Extract the [x, y] coordinate from the center of the cell holding the provided text.  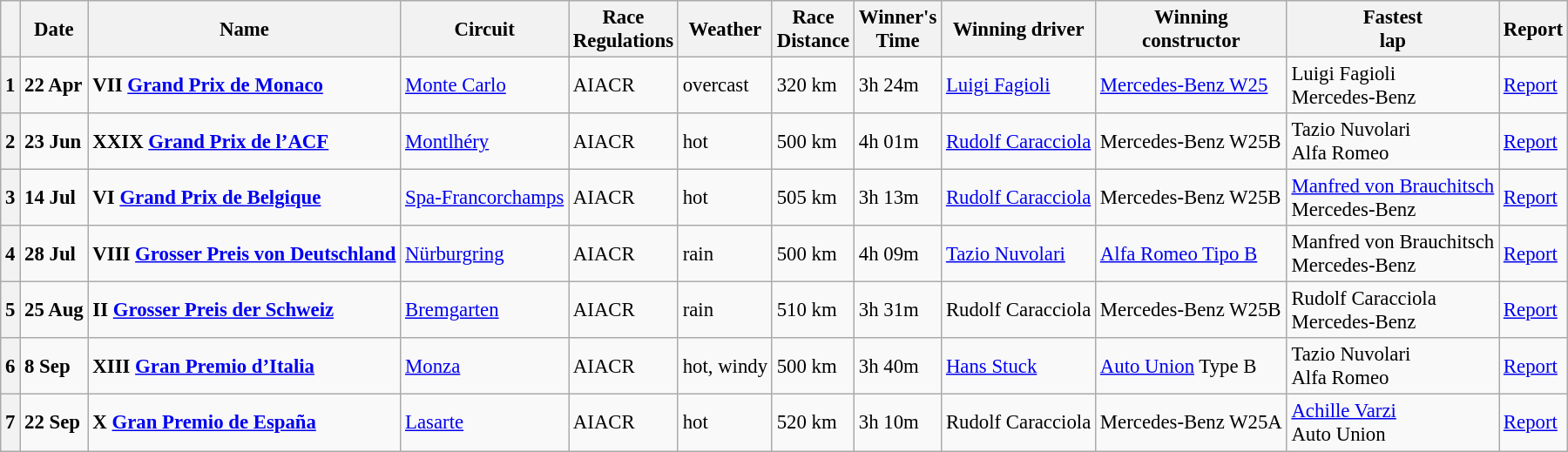
Winner'sTime [898, 30]
hot, windy [725, 366]
28 Jul [54, 254]
Circuit [484, 30]
X Gran Premio de España [244, 423]
Nürburgring [484, 254]
520 km [813, 423]
4h 09m [898, 254]
Tazio Nuvolari [1019, 254]
4 [10, 254]
3h 10m [898, 423]
Monza [484, 366]
Rudolf Caracciola Mercedes-Benz [1392, 310]
Achille Varzi Auto Union [1392, 423]
3h 24m [898, 85]
4h 01m [898, 141]
Monte Carlo [484, 85]
3h 13m [898, 199]
VI Grand Prix de Belgique [244, 199]
RaceRegulations [624, 30]
RaceDistance [813, 30]
8 Sep [54, 366]
Luigi Fagioli [1019, 85]
1 [10, 85]
Alfa Romeo Tipo B [1192, 254]
Winningconstructor [1192, 30]
6 [10, 366]
Weather [725, 30]
Fastestlap [1392, 30]
Name [244, 30]
Luigi Fagioli Mercedes-Benz [1392, 85]
7 [10, 423]
Date [54, 30]
Hans Stuck [1019, 366]
VII Grand Prix de Monaco [244, 85]
2 [10, 141]
505 km [813, 199]
XIII Gran Premio d’Italia [244, 366]
3 [10, 199]
Winning driver [1019, 30]
Bremgarten [484, 310]
25 Aug [54, 310]
22 Sep [54, 423]
23 Jun [54, 141]
Mercedes-Benz W25 [1192, 85]
Lasarte [484, 423]
Spa-Francorchamps [484, 199]
3h 31m [898, 310]
Mercedes-Benz W25A [1192, 423]
510 km [813, 310]
XXIX Grand Prix de l’ACF [244, 141]
VIII Grosser Preis von Deutschland [244, 254]
14 Jul [54, 199]
22 Apr [54, 85]
320 km [813, 85]
Auto Union Type B [1192, 366]
II Grosser Preis der Schweiz [244, 310]
3h 40m [898, 366]
overcast [725, 85]
Montlhéry [484, 141]
5 [10, 310]
